Provide the [x, y] coordinate of the cell's center where the given text is located.  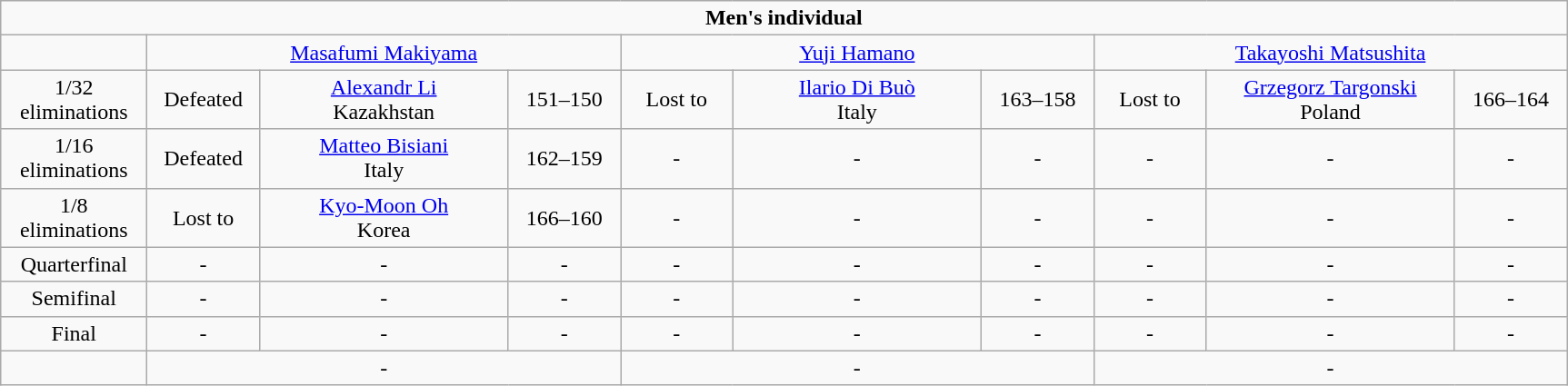
Semifinal [75, 299]
162–159 [564, 158]
163–158 [1038, 100]
1/32 eliminations [75, 100]
1/16 eliminations [75, 158]
Alexandr Li Kazakhstan [384, 100]
166–160 [564, 218]
Kyo-Moon Oh Korea [384, 218]
Takayoshi Matsushita [1331, 53]
Yuji Hamano [856, 53]
Ilario Di Buò Italy [857, 100]
Final [75, 333]
Quarterfinal [75, 264]
1/8 eliminations [75, 218]
151–150 [564, 100]
Grzegorz Targonski Poland [1331, 100]
166–164 [1511, 100]
Masafumi Makiyama [384, 53]
Matteo Bisiani Italy [384, 158]
Men's individual [784, 18]
